Pinpoint the cell where the given text exists, returning its (X, Y) midpoint coordinate. 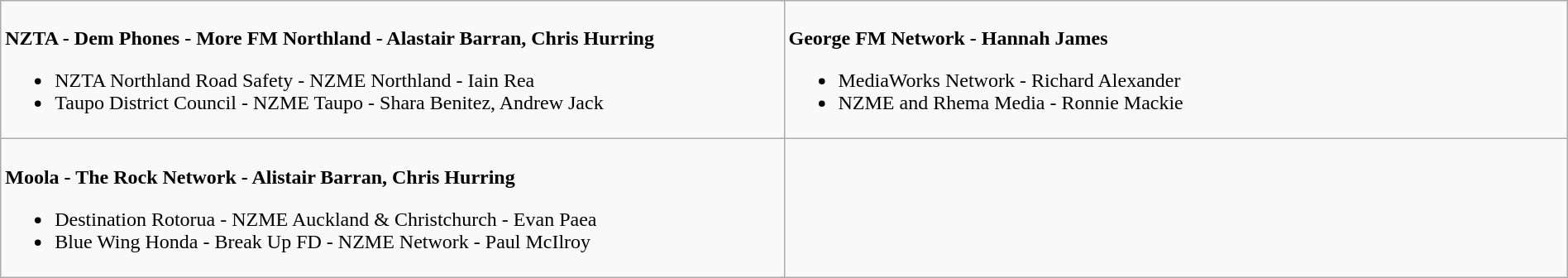
George FM Network - Hannah JamesMediaWorks Network - Richard AlexanderNZME and Rhema Media - Ronnie Mackie (1176, 69)
